Capture the cell that displays the provided text and extract its (x, y) central coordinate. 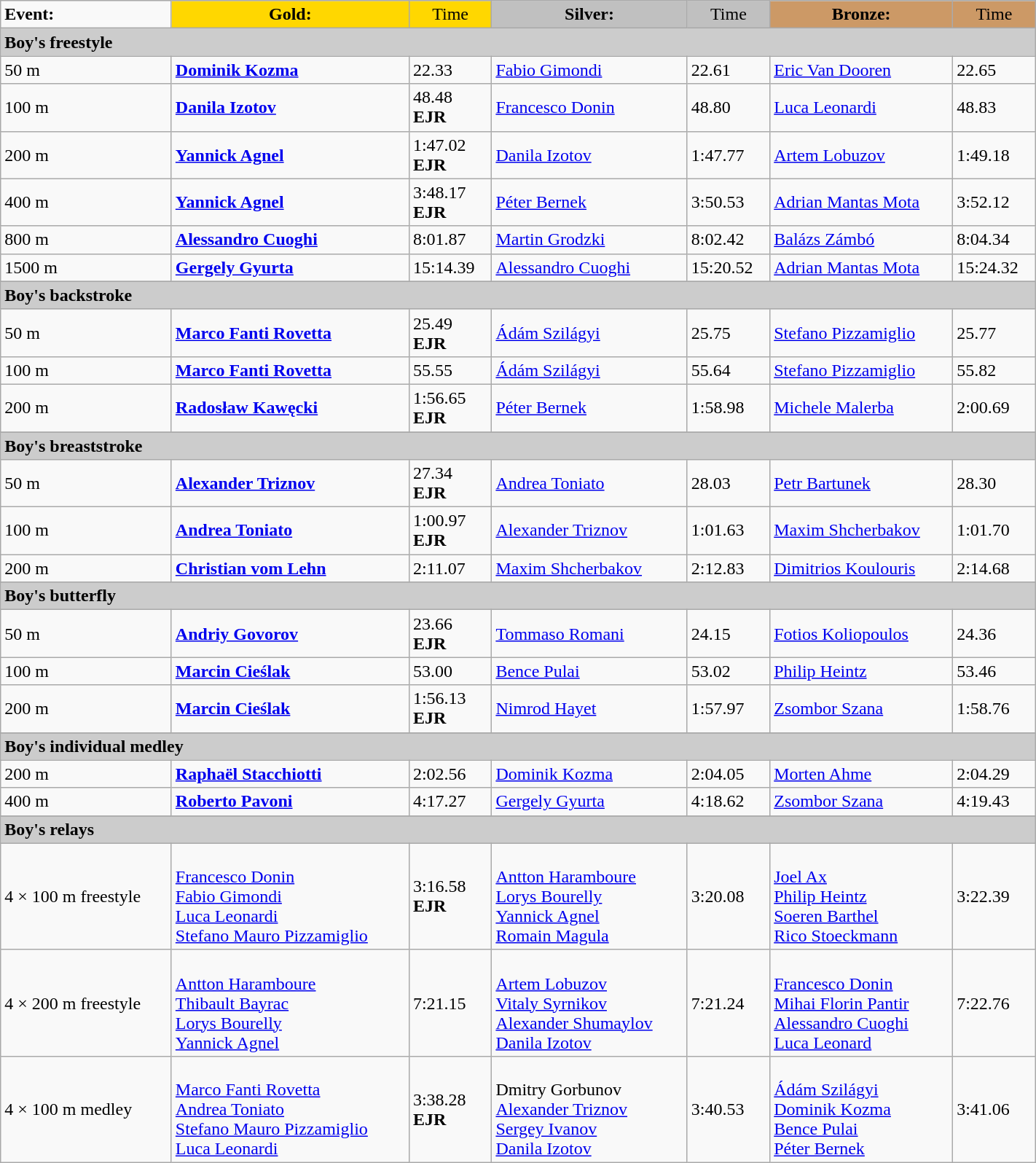
1:57.97 (729, 708)
1:56.65 EJR (450, 408)
Boy's relays (518, 829)
Boy's freestyle (518, 42)
Morten Ahme (861, 774)
1:47.77 (729, 154)
3:50.53 (729, 203)
Tommaso Romani (589, 634)
23.66EJR (450, 634)
15:24.32 (994, 267)
7:22.76 (994, 1003)
Ádám SzilágyiDominik KozmaBence PulaiPéter Bernek (861, 1109)
22.33 (450, 70)
Fabio Gimondi (589, 70)
Boy's backstroke (518, 295)
3:52.12 (994, 203)
4:18.62 (729, 802)
Petr Bartunek (861, 484)
24.36 (994, 634)
1:56.13EJR (450, 708)
8:01.87 (450, 240)
7:21.24 (729, 1003)
25.75 (729, 332)
24.15 (729, 634)
1:49.18 (994, 154)
1:01.70 (994, 530)
55.64 (729, 370)
53.00 (450, 671)
3:40.53 (729, 1109)
3:41.06 (994, 1109)
3:22.39 (994, 896)
4:17.27 (450, 802)
3:38.28 EJR (450, 1109)
4 × 100 m medley (86, 1109)
Dimitrios Koulouris (861, 568)
Francesco DoninFabio GimondiLuca LeonardiStefano Mauro Pizzamiglio (290, 896)
15:14.39 (450, 267)
48.80 (729, 108)
7:21.15 (450, 1003)
53.02 (729, 671)
25.49 EJR (450, 332)
48.48EJR (450, 108)
1:01.63 (729, 530)
Bence Pulai (589, 671)
Francesco DoninMihai Florin PantirAlessandro CuoghiLuca Leonard (861, 1003)
Michele Malerba (861, 408)
Antton HaramboureLorys BourellyYannick AgnelRomain Magula (589, 896)
3:20.08 (729, 896)
3:16.58EJR (450, 896)
Francesco Donin (589, 108)
1:47.02EJR (450, 154)
Nimrod Hayet (589, 708)
1500 m (86, 267)
1:58.76 (994, 708)
27.34EJR (450, 484)
Artem LobuzovVitaly SyrnikovAlexander ShumaylovDanila Izotov (589, 1003)
2:12.83 (729, 568)
8:02.42 (729, 240)
Fotios Koliopoulos (861, 634)
Silver: (589, 15)
Artem Lobuzov (861, 154)
Andriy Govorov (290, 634)
Roberto Pavoni (290, 802)
8:04.34 (994, 240)
Philip Heintz (861, 671)
Boy's individual medley (518, 746)
Bronze: (861, 15)
4 × 100 m freestyle (86, 896)
22.65 (994, 70)
55.55 (450, 370)
Boy's breaststroke (518, 445)
Gold: (290, 15)
2:00.69 (994, 408)
Christian vom Lehn (290, 568)
Balázs Zámbó (861, 240)
800 m (86, 240)
2:04.29 (994, 774)
Radosław Kawęcki (290, 408)
2:11.07 (450, 568)
2:04.05 (729, 774)
28.03 (729, 484)
Eric Van Dooren (861, 70)
1:58.98 (729, 408)
Event: (86, 15)
4:19.43 (994, 802)
48.83 (994, 108)
4 × 200 m freestyle (86, 1003)
Antton HaramboureThibault BayracLorys BourellyYannick Agnel (290, 1003)
Joel AxPhilip HeintzSoeren BarthelRico Stoeckmann (861, 896)
55.82 (994, 370)
Marco Fanti RovettaAndrea ToniatoStefano Mauro PizzamiglioLuca Leonardi (290, 1109)
Boy's butterfly (518, 596)
22.61 (729, 70)
Martin Grodzki (589, 240)
Dmitry GorbunovAlexander TriznovSergey IvanovDanila Izotov (589, 1109)
2:14.68 (994, 568)
15:20.52 (729, 267)
25.77 (994, 332)
2:02.56 (450, 774)
Raphaël Stacchiotti (290, 774)
1:00.97EJR (450, 530)
28.30 (994, 484)
53.46 (994, 671)
Luca Leonardi (861, 108)
3:48.17EJR (450, 203)
